Locate the cell with the specified text and output its (X, Y) center coordinate. 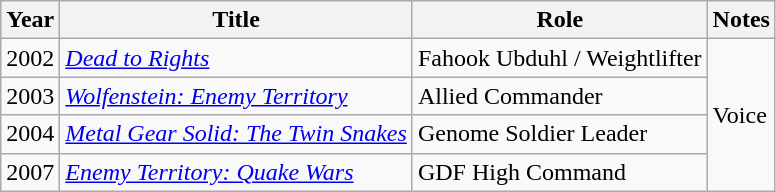
Allied Commander (560, 96)
Year (30, 20)
2004 (30, 134)
Voice (741, 115)
Role (560, 20)
2003 (30, 96)
Notes (741, 20)
GDF High Command (560, 172)
Title (236, 20)
2002 (30, 58)
Fahook Ubduhl / Weightlifter (560, 58)
2007 (30, 172)
Genome Soldier Leader (560, 134)
Wolfenstein: Enemy Territory (236, 96)
Enemy Territory: Quake Wars (236, 172)
Dead to Rights (236, 58)
Metal Gear Solid: The Twin Snakes (236, 134)
